Identify which cell holds the provided text, then report its (X, Y) central coordinate. 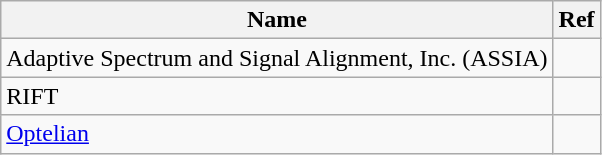
Ref (576, 20)
Optelian (277, 134)
Name (277, 20)
RIFT (277, 96)
Adaptive Spectrum and Signal Alignment, Inc. (ASSIA) (277, 58)
